Pinpoint the cell where the given text exists, returning its [x, y] midpoint coordinate. 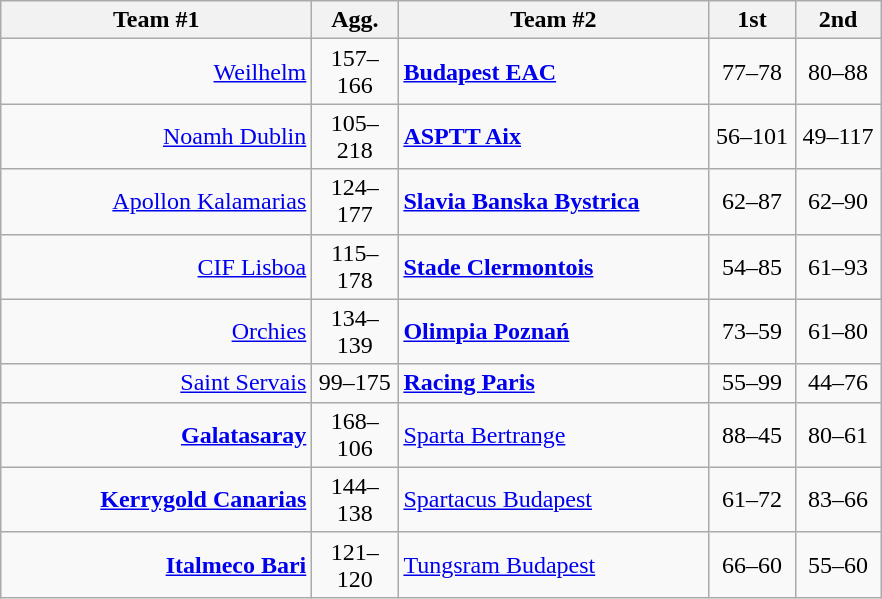
1st [752, 20]
Racing Paris [554, 383]
Tungsram Budapest [554, 564]
61–72 [752, 500]
Apollon Kalamarias [156, 202]
62–90 [838, 202]
2nd [838, 20]
CIF Lisboa [156, 266]
Orchies [156, 332]
105–218 [355, 136]
168–106 [355, 434]
62–87 [752, 202]
49–117 [838, 136]
Budapest EAC [554, 72]
115–178 [355, 266]
88–45 [752, 434]
Team #2 [554, 20]
Slavia Banska Bystrica [554, 202]
Italmeco Bari [156, 564]
83–66 [838, 500]
ASPTT Aix [554, 136]
Saint Servais [156, 383]
Kerrygold Canarias [156, 500]
77–78 [752, 72]
56–101 [752, 136]
Noamh Dublin [156, 136]
Spartacus Budapest [554, 500]
73–59 [752, 332]
66–60 [752, 564]
Olimpia Poznań [554, 332]
61–93 [838, 266]
144–138 [355, 500]
157–166 [355, 72]
Galatasaray [156, 434]
44–76 [838, 383]
99–175 [355, 383]
Weilhelm [156, 72]
80–61 [838, 434]
Team #1 [156, 20]
55–60 [838, 564]
Stade Clermontois [554, 266]
61–80 [838, 332]
124–177 [355, 202]
Agg. [355, 20]
121–120 [355, 564]
134–139 [355, 332]
Sparta Bertrange [554, 434]
55–99 [752, 383]
80–88 [838, 72]
54–85 [752, 266]
